Search for the cell housing the specified text and yield its [x, y] center coordinate. 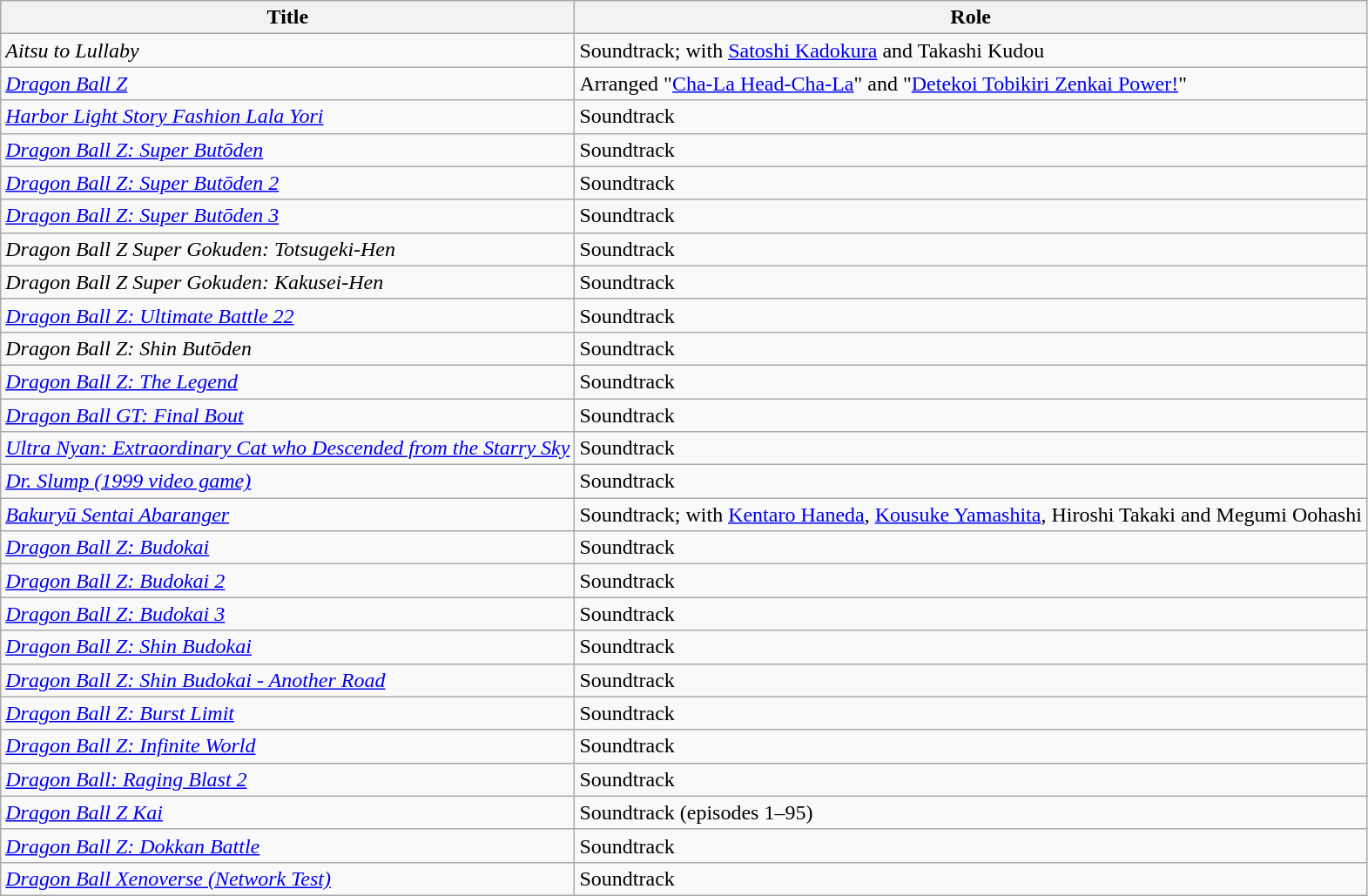
Dragon Ball Z: Budokai 2 [287, 581]
Dragon Ball Z: The Legend [287, 381]
Dragon Ball Z Super Gokuden: Kakusei-Hen [287, 282]
Role [970, 17]
Dragon Ball Z: Shin Budokai [287, 647]
Dragon Ball Z: Super Butōden 3 [287, 216]
Dragon Ball Z: Infinite World [287, 746]
Dragon Ball: Raging Blast 2 [287, 779]
Soundtrack (episodes 1–95) [970, 812]
Aitsu to Lullaby [287, 51]
Title [287, 17]
Dr. Slump (1999 video game) [287, 482]
Dragon Ball Z: Super Butōden 2 [287, 183]
Dragon Ball Z: Budokai 3 [287, 614]
Arranged "Cha-La Head-Cha-La" and "Detekoi Tobikiri Zenkai Power!" [970, 84]
Dragon Ball Z: Super Butōden [287, 150]
Dragon Ball Z [287, 84]
Dragon Ball Z Kai [287, 812]
Dragon Ball Z: Dokkan Battle [287, 845]
Dragon Ball Z: Shin Butōden [287, 348]
Soundtrack; with Satoshi Kadokura and Takashi Kudou [970, 51]
Dragon Ball Z: Shin Budokai - Another Road [287, 680]
Dragon Ball Z: Budokai [287, 548]
Dragon Ball Xenoverse (Network Test) [287, 879]
Dragon Ball Z Super Gokuden: Totsugeki-Hen [287, 249]
Dragon Ball Z: Ultimate Battle 22 [287, 315]
Bakuryū Sentai Abaranger [287, 515]
Harbor Light Story Fashion Lala Yori [287, 117]
Dragon Ball GT: Final Bout [287, 415]
Ultra Nyan: Extraordinary Cat who Descended from the Starry Sky [287, 448]
Soundtrack; with Kentaro Haneda, Kousuke Yamashita, Hiroshi Takaki and Megumi Oohashi [970, 515]
Dragon Ball Z: Burst Limit [287, 713]
